Identify which cell holds the provided text, then report its [X, Y] central coordinate. 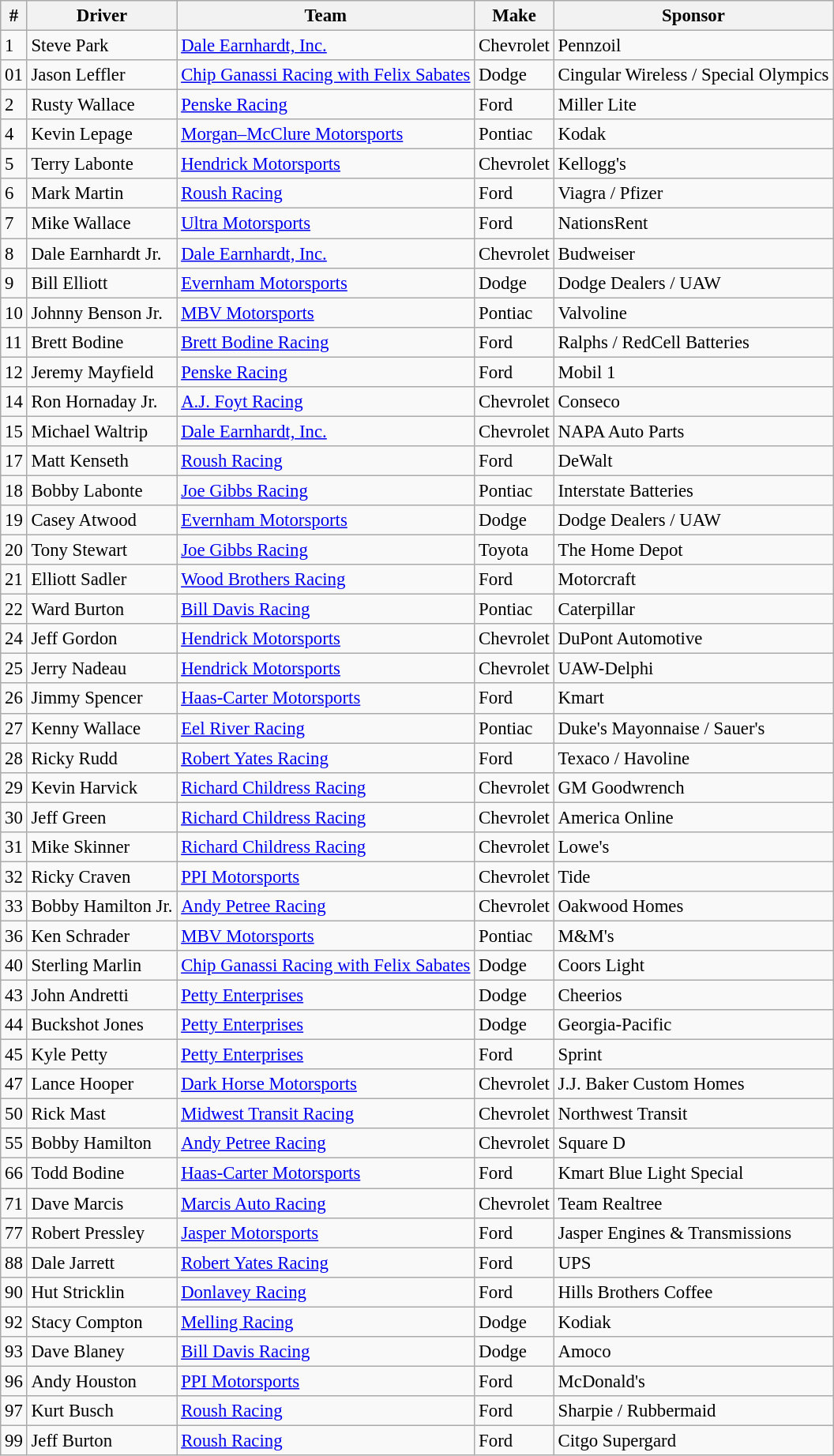
John Andretti [102, 996]
Mobil 1 [693, 372]
26 [14, 699]
Make [514, 16]
Viagra / Pfizer [693, 193]
Kurt Busch [102, 1411]
Buckshot Jones [102, 1025]
Jasper Motorsports [325, 1233]
J.J. Baker Custom Homes [693, 1084]
Dale Jarrett [102, 1263]
Kodak [693, 134]
Wood Brothers Racing [325, 580]
Mark Martin [102, 193]
5 [14, 164]
6 [14, 193]
Rusty Wallace [102, 105]
25 [14, 669]
Marcis Auto Racing [325, 1203]
Square D [693, 1144]
11 [14, 342]
Cingular Wireless / Special Olympics [693, 75]
Steve Park [102, 46]
Michael Waltrip [102, 431]
Kmart Blue Light Special [693, 1173]
20 [14, 550]
44 [14, 1025]
9 [14, 283]
Toyota [514, 550]
Jason Leffler [102, 75]
Morgan–McClure Motorsports [325, 134]
Robert Pressley [102, 1233]
Casey Atwood [102, 520]
Donlavey Racing [325, 1292]
4 [14, 134]
Northwest Transit [693, 1114]
America Online [693, 817]
Sprint [693, 1055]
Tony Stewart [102, 550]
17 [14, 461]
Brett Bodine [102, 342]
22 [14, 610]
Jasper Engines & Transmissions [693, 1233]
21 [14, 580]
Hills Brothers Coffee [693, 1292]
Sponsor [693, 16]
Team [325, 16]
18 [14, 490]
88 [14, 1263]
7 [14, 223]
DuPont Automotive [693, 639]
Ricky Craven [102, 876]
Budweiser [693, 253]
Kevin Harvick [102, 787]
NAPA Auto Parts [693, 431]
A.J. Foyt Racing [325, 402]
55 [14, 1144]
Hut Stricklin [102, 1292]
Caterpillar [693, 610]
31 [14, 847]
Citgo Supergard [693, 1440]
92 [14, 1322]
Team Realtree [693, 1203]
Mike Wallace [102, 223]
Coors Light [693, 966]
M&M's [693, 936]
Dave Blaney [102, 1352]
Andy Houston [102, 1381]
Johnny Benson Jr. [102, 313]
UAW-Delphi [693, 669]
Duke's Mayonnaise / Sauer's [693, 728]
DeWalt [693, 461]
Bobby Hamilton Jr. [102, 906]
Kenny Wallace [102, 728]
12 [14, 372]
Conseco [693, 402]
Ricky Rudd [102, 758]
Tide [693, 876]
Bill Elliott [102, 283]
14 [14, 402]
Pennzoil [693, 46]
Dave Marcis [102, 1203]
Jeff Green [102, 817]
Lowe's [693, 847]
33 [14, 906]
Jerry Nadeau [102, 669]
Ralphs / RedCell Batteries [693, 342]
Elliott Sadler [102, 580]
Ron Hornaday Jr. [102, 402]
Interstate Batteries [693, 490]
Bobby Labonte [102, 490]
97 [14, 1411]
NationsRent [693, 223]
01 [14, 75]
47 [14, 1084]
UPS [693, 1263]
Motorcraft [693, 580]
Driver [102, 16]
Dark Horse Motorsports [325, 1084]
Cheerios [693, 996]
Todd Bodine [102, 1173]
27 [14, 728]
Bobby Hamilton [102, 1144]
Jeff Gordon [102, 639]
29 [14, 787]
Texaco / Havoline [693, 758]
GM Goodwrench [693, 787]
Miller Lite [693, 105]
Kyle Petty [102, 1055]
Georgia-Pacific [693, 1025]
50 [14, 1114]
28 [14, 758]
71 [14, 1203]
Kodiak [693, 1322]
96 [14, 1381]
Kevin Lepage [102, 134]
24 [14, 639]
43 [14, 996]
Lance Hooper [102, 1084]
1 [14, 46]
# [14, 16]
Valvoline [693, 313]
77 [14, 1233]
66 [14, 1173]
32 [14, 876]
45 [14, 1055]
Jeremy Mayfield [102, 372]
Jeff Burton [102, 1440]
Ultra Motorsports [325, 223]
Matt Kenseth [102, 461]
Ken Schrader [102, 936]
90 [14, 1292]
Mike Skinner [102, 847]
Rick Mast [102, 1114]
Midwest Transit Racing [325, 1114]
Sterling Marlin [102, 966]
Stacy Compton [102, 1322]
8 [14, 253]
2 [14, 105]
40 [14, 966]
99 [14, 1440]
McDonald's [693, 1381]
19 [14, 520]
Terry Labonte [102, 164]
93 [14, 1352]
Kmart [693, 699]
Melling Racing [325, 1322]
36 [14, 936]
Jimmy Spencer [102, 699]
Dale Earnhardt Jr. [102, 253]
Brett Bodine Racing [325, 342]
Sharpie / Rubbermaid [693, 1411]
30 [14, 817]
The Home Depot [693, 550]
Kellogg's [693, 164]
Amoco [693, 1352]
15 [14, 431]
Eel River Racing [325, 728]
10 [14, 313]
Oakwood Homes [693, 906]
Ward Burton [102, 610]
